Determine the [x, y] coordinate at the center of the cell enclosing the given text.  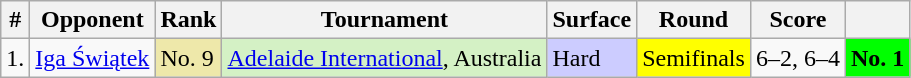
Score [798, 20]
6–2, 6–4 [798, 58]
Surface [592, 20]
Rank [188, 20]
Hard [592, 58]
No. 9 [188, 58]
Semifinals [694, 58]
Round [694, 20]
1. [16, 58]
Tournament [384, 20]
No. 1 [877, 58]
Opponent [92, 20]
Iga Świątek [92, 58]
Adelaide International, Australia [384, 58]
# [16, 20]
